Provide the (X, Y) coordinate of the cell's center where the given text is located.  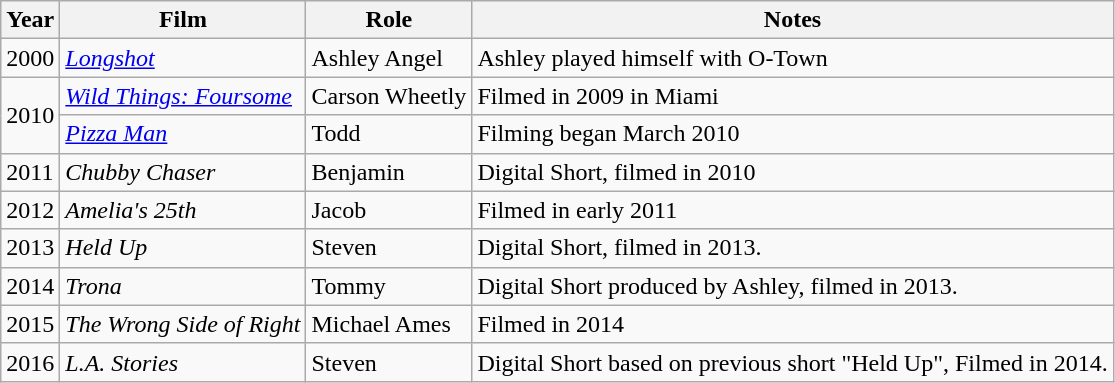
Role (389, 20)
Film (183, 20)
Notes (792, 20)
2010 (30, 115)
Digital Short produced by Ashley, filmed in 2013. (792, 286)
Trona (183, 286)
Held Up (183, 248)
Jacob (389, 210)
Amelia's 25th (183, 210)
Longshot (183, 58)
2016 (30, 362)
Michael Ames (389, 324)
Todd (389, 134)
L.A. Stories (183, 362)
Filming began March 2010 (792, 134)
2014 (30, 286)
Chubby Chaser (183, 172)
2013 (30, 248)
Filmed in 2014 (792, 324)
Benjamin (389, 172)
Digital Short, filmed in 2010 (792, 172)
2012 (30, 210)
Year (30, 20)
Pizza Man (183, 134)
Wild Things: Foursome (183, 96)
Ashley Angel (389, 58)
2000 (30, 58)
Filmed in early 2011 (792, 210)
Digital Short, filmed in 2013. (792, 248)
2011 (30, 172)
Filmed in 2009 in Miami (792, 96)
Ashley played himself with O-Town (792, 58)
Carson Wheetly (389, 96)
2015 (30, 324)
Digital Short based on previous short "Held Up", Filmed in 2014. (792, 362)
The Wrong Side of Right (183, 324)
Tommy (389, 286)
